Search for the cell housing the specified text and yield its (X, Y) center coordinate. 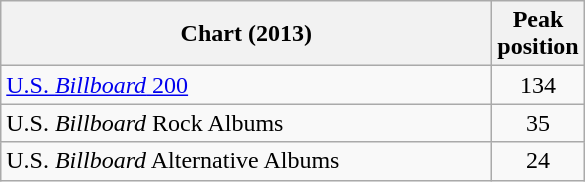
134 (538, 85)
24 (538, 161)
35 (538, 123)
U.S. Billboard Alternative Albums (246, 161)
U.S. Billboard Rock Albums (246, 123)
Chart (2013) (246, 34)
Peakposition (538, 34)
U.S. Billboard 200 (246, 85)
